Locate the cell with the specified text and output its (X, Y) center coordinate. 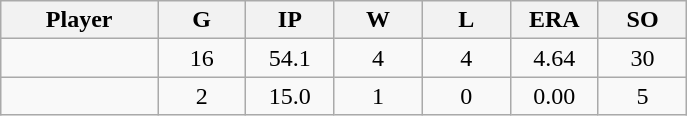
L (466, 20)
16 (202, 58)
Player (80, 20)
W (378, 20)
2 (202, 96)
0.00 (554, 96)
IP (290, 20)
G (202, 20)
ERA (554, 20)
30 (642, 58)
54.1 (290, 58)
4.64 (554, 58)
SO (642, 20)
0 (466, 96)
1 (378, 96)
15.0 (290, 96)
5 (642, 96)
